Capture the cell that displays the provided text and extract its [X, Y] central coordinate. 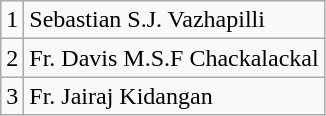
2 [12, 58]
Fr. Jairaj Kidangan [174, 96]
Sebastian S.J. Vazhapilli [174, 20]
1 [12, 20]
3 [12, 96]
Fr. Davis M.S.F Chackalackal [174, 58]
